From the cell containing the given text, extract its center point as [X, Y] coordinate. 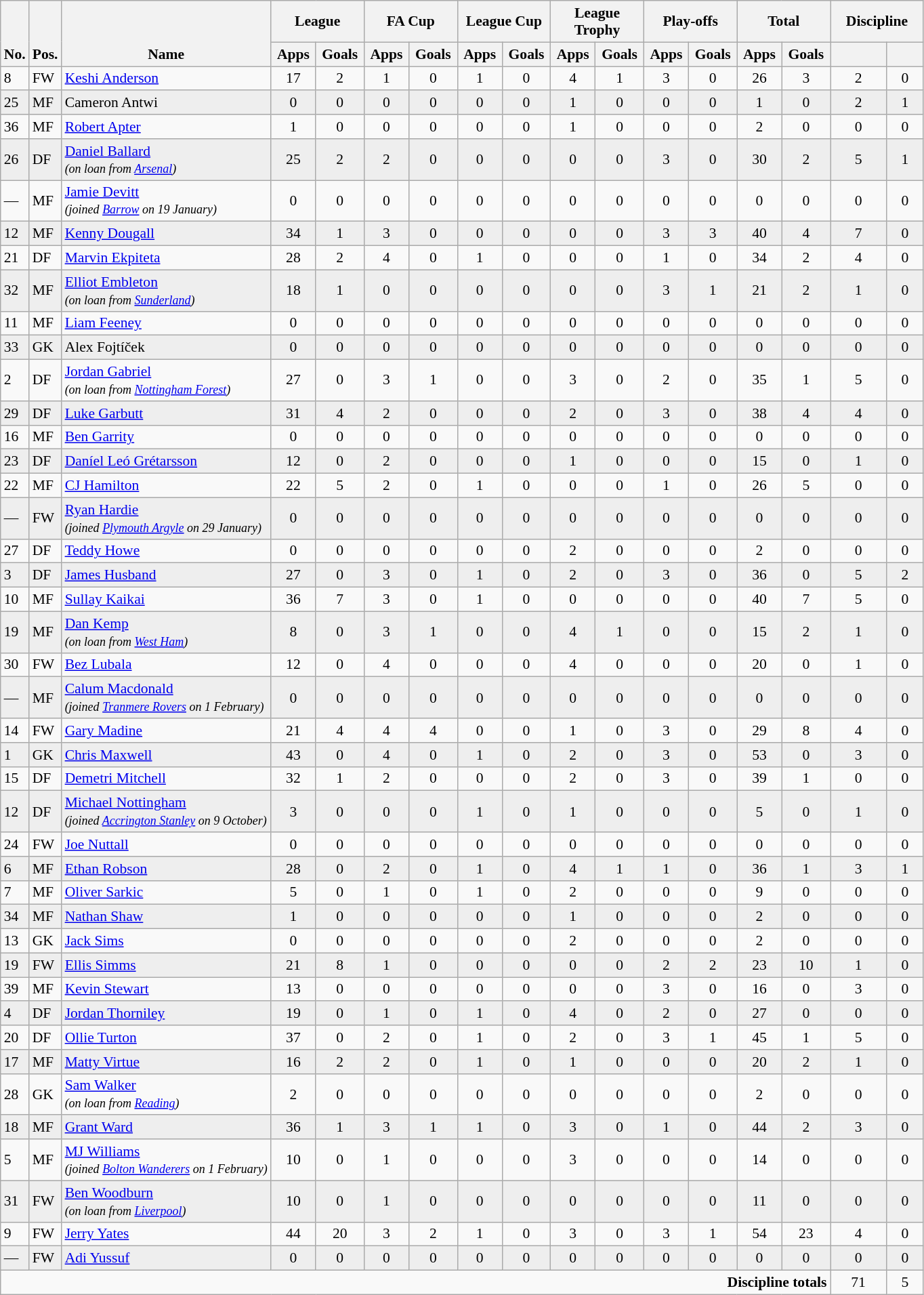
Adi Yussuf [167, 1258]
Ben Garrity [167, 437]
Ollie Turton [167, 1037]
No. [15, 34]
League [318, 22]
Bez Lubala [167, 665]
Keshi Anderson [167, 79]
Kenny Dougall [167, 234]
37 [293, 1037]
Joe Nuttall [167, 844]
Grant Ward [167, 1128]
FA Cup [411, 22]
Ellis Simms [167, 965]
45 [759, 1037]
38 [759, 413]
Pos. [45, 34]
43 [293, 755]
53 [759, 755]
Jerry Yates [167, 1234]
Ryan Hardie(joined Plymouth Argyle on 29 January) [167, 518]
Daníel Leó Grétarsson [167, 461]
Sam Walker(on loan from Reading) [167, 1094]
Ethan Robson [167, 869]
Matty Virtue [167, 1062]
Dan Kemp(on loan from West Ham) [167, 632]
Teddy Howe [167, 551]
MJ Williams(joined Bolton Wanderers on 1 February) [167, 1160]
Elliot Embleton(on loan from Sunderland) [167, 290]
Gary Madine [167, 731]
Michael Nottingham(joined Accrington Stanley on 9 October) [167, 812]
Sullay Kaikai [167, 600]
24 [15, 844]
Jordan Thorniley [167, 1014]
Calum Macdonald(joined Tranmere Rovers on 1 February) [167, 698]
Demetri Mitchell [167, 779]
Play-offs [690, 22]
Discipline [877, 22]
Daniel Ballard(on loan from Arsenal) [167, 160]
League Cup [504, 22]
Name [167, 34]
League Trophy [597, 22]
Jack Sims [167, 941]
Marvin Ekpiteta [167, 258]
54 [759, 1234]
Liam Feeney [167, 323]
71 [859, 1283]
6 [15, 869]
Ben Woodburn(on loan from Liverpool) [167, 1201]
Alex Fojtíček [167, 348]
CJ Hamilton [167, 486]
Nathan Shaw [167, 917]
35 [759, 381]
Robert Apter [167, 127]
Jamie Devitt(joined Barrow on 19 January) [167, 201]
33 [15, 348]
Luke Garbutt [167, 413]
Cameron Antwi [167, 103]
Oliver Sarkic [167, 892]
Jordan Gabriel(on loan from Nottingham Forest) [167, 381]
Discipline totals [416, 1283]
Total [784, 22]
James Husband [167, 575]
Chris Maxwell [167, 755]
Kevin Stewart [167, 989]
